For the text-containing cell, return its midpoint in (x, y) coordinate format. 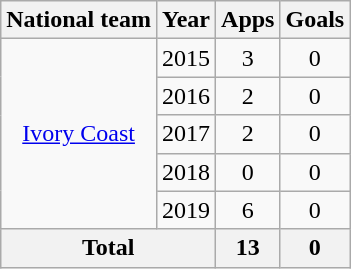
Ivory Coast (79, 134)
2016 (186, 96)
13 (248, 248)
Year (186, 20)
2015 (186, 58)
Apps (248, 20)
6 (248, 210)
Total (108, 248)
3 (248, 58)
National team (79, 20)
2019 (186, 210)
2018 (186, 172)
2017 (186, 134)
Goals (315, 20)
